Return the [x, y] coordinate for the center point of the cell that contains the specified text.  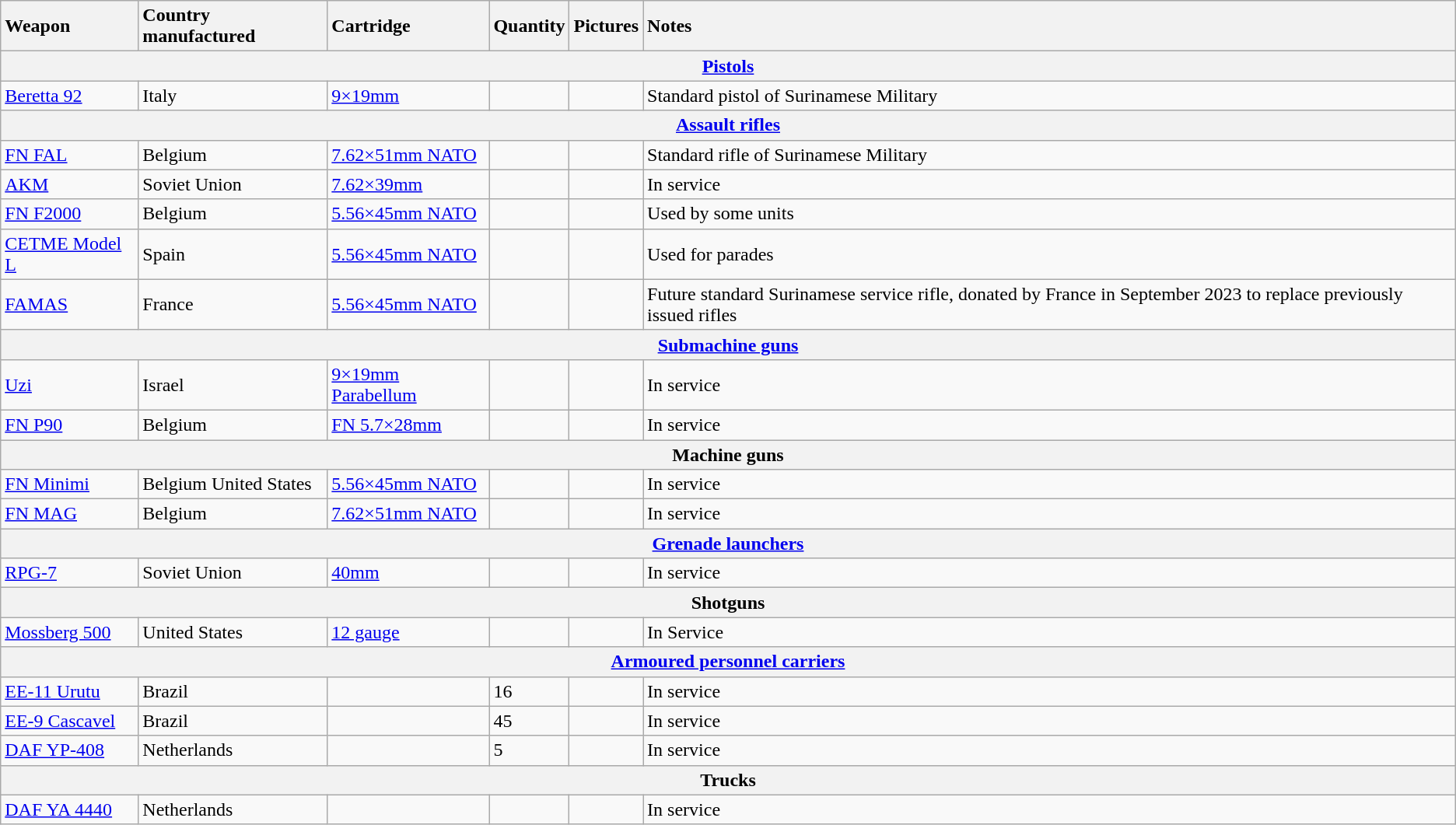
Machine guns [728, 455]
Quantity [529, 26]
40mm [408, 573]
FN 5.7×28mm [408, 425]
7.62×39mm [408, 184]
Submachine guns [728, 344]
16 [529, 691]
Notes [1050, 26]
FN F2000 [70, 214]
Country manufactured [233, 26]
Beretta 92 [70, 96]
Spain [233, 253]
Belgium United States [233, 484]
Grenade launchers [728, 544]
Pictures [607, 26]
France [233, 305]
Trucks [728, 780]
Standard pistol of Surinamese Military [1050, 96]
45 [529, 721]
Future standard Surinamese service rifle, donated by France in September 2023 to replace previously issued rifles [1050, 305]
Italy [233, 96]
Assault rifles [728, 125]
12 gauge [408, 632]
9×19mm [408, 96]
Standard rifle of Surinamese Military [1050, 155]
EE-11 Urutu [70, 691]
EE-9 Cascavel [70, 721]
FAMAS [70, 305]
Used for parades [1050, 253]
AKM [70, 184]
FN FAL [70, 155]
Weapon [70, 26]
Cartridge [408, 26]
Mossberg 500 [70, 632]
Shotguns [728, 603]
DAF YP-408 [70, 750]
5 [529, 750]
CETME Model L [70, 253]
Armoured personnel carriers [728, 662]
RPG-7 [70, 573]
FN Minimi [70, 484]
FN P90 [70, 425]
9×19mm Parabellum [408, 384]
Uzi [70, 384]
Pistols [728, 66]
FN MAG [70, 514]
In Service [1050, 632]
Israel [233, 384]
DAF YA 4440 [70, 809]
United States [233, 632]
Used by some units [1050, 214]
